Determine the (x, y) coordinate at the center of the cell enclosing the given text.  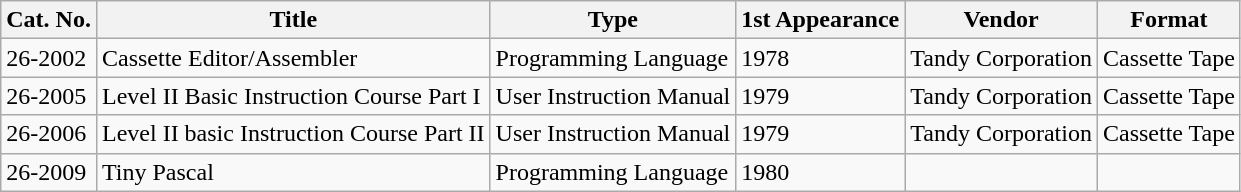
1978 (820, 58)
Level II Basic Instruction Course Part I (293, 96)
Type (613, 20)
26-2005 (49, 96)
26-2002 (49, 58)
Title (293, 20)
Cat. No. (49, 20)
Cassette Editor/Assembler (293, 58)
Format (1168, 20)
26-2006 (49, 134)
Level II basic Instruction Course Part II (293, 134)
1st Appearance (820, 20)
Vendor (1002, 20)
Tiny Pascal (293, 172)
26-2009 (49, 172)
1980 (820, 172)
